From the cell containing the given text, extract its center point as [x, y] coordinate. 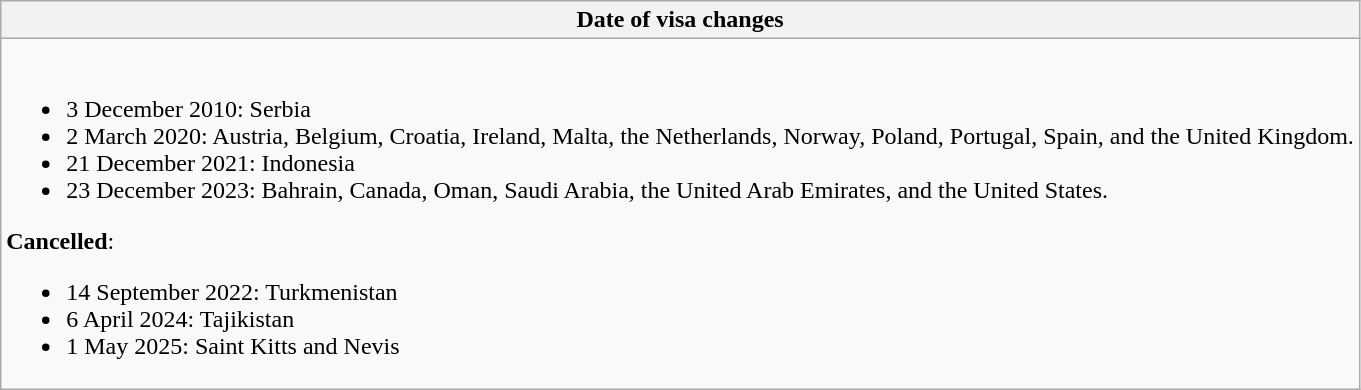
Date of visa changes [680, 20]
